Identify which cell holds the provided text, then report its [X, Y] central coordinate. 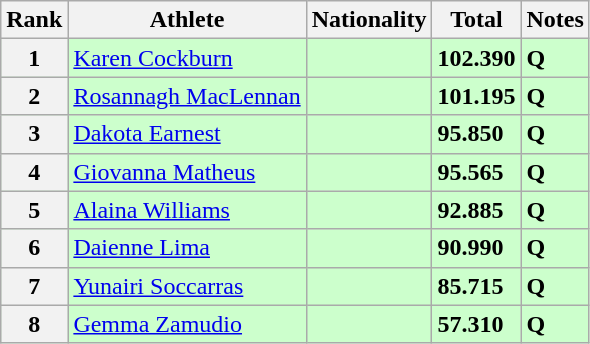
Giovanna Matheus [187, 172]
Gemma Zamudio [187, 324]
8 [34, 324]
Rosannagh MacLennan [187, 96]
57.310 [476, 324]
95.850 [476, 134]
Total [476, 20]
90.990 [476, 248]
Rank [34, 20]
1 [34, 58]
101.195 [476, 96]
6 [34, 248]
Nationality [369, 20]
Alaina Williams [187, 210]
Dakota Earnest [187, 134]
92.885 [476, 210]
Karen Cockburn [187, 58]
95.565 [476, 172]
Notes [555, 20]
7 [34, 286]
Yunairi Soccarras [187, 286]
5 [34, 210]
3 [34, 134]
85.715 [476, 286]
102.390 [476, 58]
2 [34, 96]
Daienne Lima [187, 248]
Athlete [187, 20]
4 [34, 172]
